Detect which cell encompasses the target text, then output its [x, y] center coordinate. 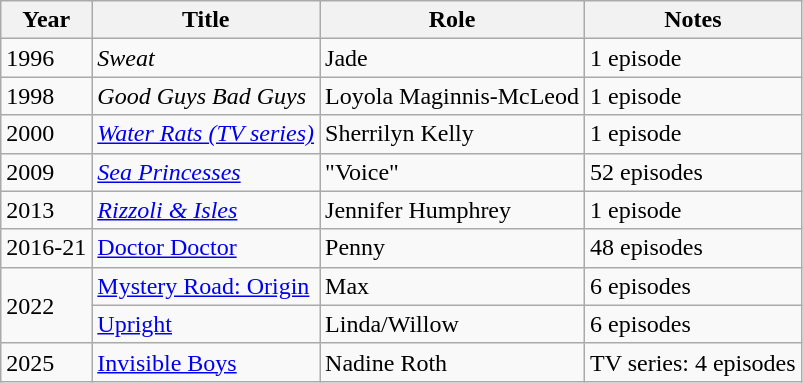
Upright [206, 324]
Jennifer Humphrey [452, 210]
48 episodes [694, 248]
Invisible Boys [206, 362]
TV series: 4 episodes [694, 362]
2009 [46, 172]
Mystery Road: Origin [206, 286]
Max [452, 286]
Sweat [206, 58]
Rizzoli & Isles [206, 210]
Penny [452, 248]
2013 [46, 210]
Year [46, 20]
1996 [46, 58]
Linda/Willow [452, 324]
Notes [694, 20]
2000 [46, 134]
2022 [46, 305]
Doctor Doctor [206, 248]
Sea Princesses [206, 172]
Nadine Roth [452, 362]
Title [206, 20]
Sherrilyn Kelly [452, 134]
Good Guys Bad Guys [206, 96]
2016-21 [46, 248]
Role [452, 20]
1998 [46, 96]
Water Rats (TV series) [206, 134]
Jade [452, 58]
"Voice" [452, 172]
Loyola Maginnis-McLeod [452, 96]
2025 [46, 362]
52 episodes [694, 172]
